Capture the cell that displays the provided text and extract its (x, y) central coordinate. 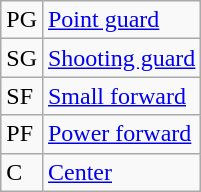
SF (22, 96)
PF (22, 134)
SG (22, 58)
Small forward (121, 96)
Shooting guard (121, 58)
Point guard (121, 20)
Center (121, 172)
C (22, 172)
PG (22, 20)
Power forward (121, 134)
